Extract the [X, Y] coordinate from the center of the cell holding the provided text.  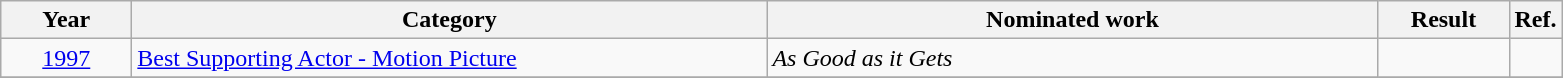
Result [1444, 20]
Ref. [1536, 20]
Category [450, 20]
As Good as it Gets [1072, 58]
Nominated work [1072, 20]
1997 [66, 58]
Best Supporting Actor - Motion Picture [450, 58]
Year [66, 20]
